Scan for the cell matching the given text and deliver its [x, y] coordinate at center. 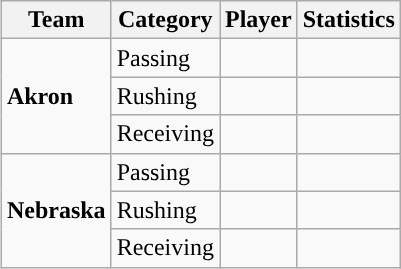
Player [259, 20]
Nebraska [56, 210]
Akron [56, 96]
Team [56, 20]
Statistics [348, 20]
Category [165, 20]
